For the text-containing cell, return its midpoint in [x, y] coordinate format. 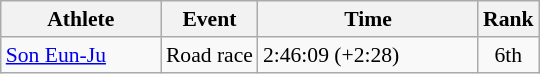
2:46:09 (+2:28) [368, 55]
Rank [508, 19]
Son Eun-Ju [81, 55]
Time [368, 19]
6th [508, 55]
Athlete [81, 19]
Road race [210, 55]
Event [210, 19]
